Return the [x, y] coordinate for the center point of the cell that contains the specified text.  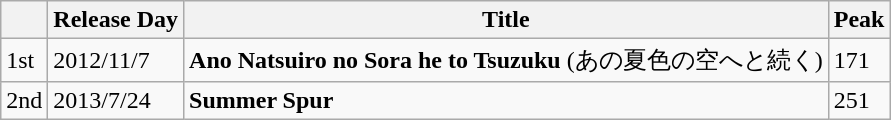
2013/7/24 [116, 100]
Peak [859, 20]
Summer Spur [506, 100]
171 [859, 60]
2012/11/7 [116, 60]
2nd [24, 100]
Ano Natsuiro no Sora he to Tsuzuku (あの夏色の空へと続く) [506, 60]
251 [859, 100]
1st [24, 60]
Release Day [116, 20]
Title [506, 20]
